Find where the given text appears and provide that cell's center as [X, Y] coordinate. 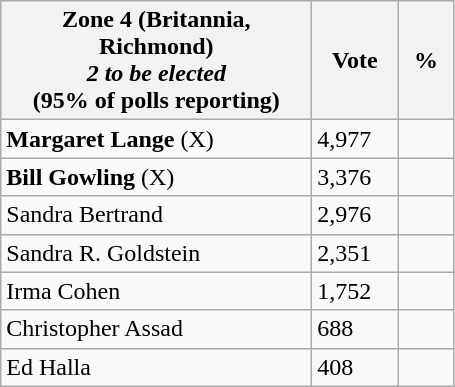
Vote [355, 60]
Sandra R. Goldstein [156, 253]
Zone 4 (Britannia, Richmond) 2 to be elected (95% of polls reporting) [156, 60]
3,376 [355, 177]
Bill Gowling (X) [156, 177]
Christopher Assad [156, 329]
Margaret Lange (X) [156, 139]
408 [355, 367]
% [426, 60]
Irma Cohen [156, 291]
Sandra Bertrand [156, 215]
1,752 [355, 291]
Ed Halla [156, 367]
2,976 [355, 215]
688 [355, 329]
4,977 [355, 139]
2,351 [355, 253]
